Search for the cell housing the specified text and yield its [x, y] center coordinate. 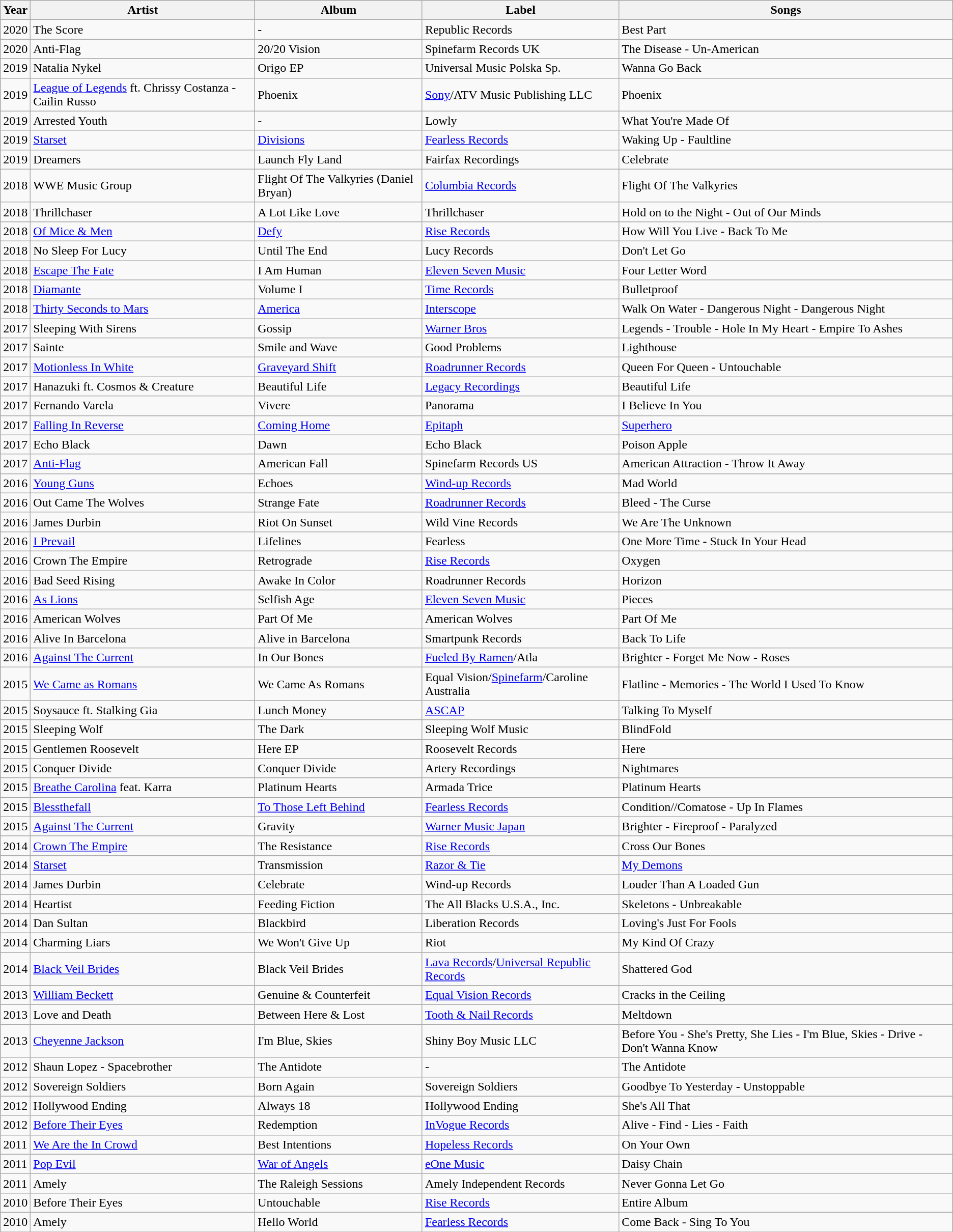
Fearless [520, 541]
Skeletons - Unbreakable [786, 904]
Fueled By Ramen/Atla [520, 658]
Warner Bros [520, 328]
Pieces [786, 600]
Artist [143, 10]
Dreamers [143, 159]
Redemption [339, 1125]
America [339, 309]
Hanazuki ft. Cosmos & Creature [143, 386]
Echoes [339, 483]
Shattered God [786, 969]
Between Here & Lost [339, 1015]
Gossip [339, 328]
Smartpunk Records [520, 638]
WWE Music Group [143, 185]
Panorama [520, 406]
The Resistance [339, 846]
Pop Evil [143, 1164]
Coming Home [339, 425]
20/20 Vision [339, 49]
Cheyenne Jackson [143, 1041]
Armada Trice [520, 788]
We Are The Unknown [786, 522]
Legends - Trouble - Hole In My Heart - Empire To Ashes [786, 328]
Interscope [520, 309]
Gravity [339, 826]
Flight Of The Valkyries [786, 185]
Loving's Just For Fools [786, 923]
Of Mice & Men [143, 231]
As Lions [143, 600]
Before You - She's Pretty, She Lies - I'm Blue, Skies - Drive - Don't Wanna Know [786, 1041]
Graveyard Shift [339, 367]
Born Again [339, 1086]
Songs [786, 10]
Sleeping Wolf [143, 730]
Spinefarm Records US [520, 464]
Superhero [786, 425]
Always 18 [339, 1106]
We Won't Give Up [339, 943]
A Lot Like Love [339, 212]
Hopeless Records [520, 1144]
ASCAP [520, 710]
Spinefarm Records UK [520, 49]
Arrested Youth [143, 121]
Out Came The Wolves [143, 502]
Shiny Boy Music LLC [520, 1041]
Time Records [520, 290]
I Prevail [143, 541]
Waking Up - Faultline [786, 140]
The Disease - Un-American [786, 49]
Epitaph [520, 425]
Lowly [520, 121]
Don't Let Go [786, 250]
Riot On Sunset [339, 522]
Best Intentions [339, 1144]
The Raleigh Sessions [339, 1183]
Fernando Varela [143, 406]
On Your Own [786, 1144]
Thirty Seconds to Mars [143, 309]
Amely Independent Records [520, 1183]
How Will You Live - Back To Me [786, 231]
Talking To Myself [786, 710]
Alive - Find - Lies - Faith [786, 1125]
American Fall [339, 464]
Untouchable [339, 1202]
Blessthefall [143, 807]
Here EP [339, 749]
Natalia Nykel [143, 68]
Alive In Barcelona [143, 638]
Defy [339, 231]
Republic Records [520, 30]
Hold on to the Night - Out of Our Minds [786, 212]
Roosevelt Records [520, 749]
Sony/ATV Music Publishing LLC [520, 95]
Label [520, 10]
Walk On Water - Dangerous Night - Dangerous Night [786, 309]
Best Part [786, 30]
We Came as Romans [143, 684]
Mad World [786, 483]
Year [15, 10]
Equal Vision Records [520, 995]
We Came As Romans [339, 684]
Until The End [339, 250]
Riot [520, 943]
William Beckett [143, 995]
She's All That [786, 1106]
Come Back - Sing To You [786, 1222]
Love and Death [143, 1015]
Entire Album [786, 1202]
Good Problems [520, 348]
Liberation Records [520, 923]
Album [339, 10]
Origo EP [339, 68]
Heartist [143, 904]
Nightmares [786, 768]
Retrograde [339, 561]
American Attraction - Throw It Away [786, 464]
The Dark [339, 730]
What You're Made Of [786, 121]
InVogue Records [520, 1125]
Bleed - The Curse [786, 502]
The Score [143, 30]
Breathe Carolina feat. Karra [143, 788]
My Demons [786, 865]
Horizon [786, 580]
The All Blacks U.S.A., Inc. [520, 904]
League of Legends ft. Chrissy Costanza - Cailin Russo [143, 95]
I Believe In You [786, 406]
Transmission [339, 865]
Gentlemen Roosevelt [143, 749]
Strange Fate [339, 502]
Volume I [339, 290]
Here [786, 749]
Lighthouse [786, 348]
Alive in Barcelona [339, 638]
Universal Music Polska Sp. [520, 68]
Bad Seed Rising [143, 580]
No Sleep For Lucy [143, 250]
Warner Music Japan [520, 826]
Poison Apple [786, 444]
Shaun Lopez - Spacebrother [143, 1067]
Meltdown [786, 1015]
eOne Music [520, 1164]
Queen For Queen - Untouchable [786, 367]
Charming Liars [143, 943]
Equal Vision/Spinefarm/Caroline Australia [520, 684]
Razor & Tie [520, 865]
Feeding Fiction [339, 904]
Awake In Color [339, 580]
Back To Life [786, 638]
Sleeping Wolf Music [520, 730]
Blackbird [339, 923]
Wanna Go Back [786, 68]
Brighter - Forget Me Now - Roses [786, 658]
Brighter - Fireproof - Paralyzed [786, 826]
Wild Vine Records [520, 522]
Cracks in the Ceiling [786, 995]
Vivere [339, 406]
Smile and Wave [339, 348]
Divisions [339, 140]
Escape The Fate [143, 270]
Fairfax Recordings [520, 159]
Condition//Comatose - Up In Flames [786, 807]
I'm Blue, Skies [339, 1041]
Lifelines [339, 541]
Genuine & Counterfeit [339, 995]
My Kind Of Crazy [786, 943]
Bulletproof [786, 290]
Young Guns [143, 483]
Dawn [339, 444]
One More Time - Stuck In Your Head [786, 541]
Flatline - Memories - The World I Used To Know [786, 684]
Dan Sultan [143, 923]
I Am Human [339, 270]
Oxygen [786, 561]
Lunch Money [339, 710]
Legacy Recordings [520, 386]
Louder Than A Loaded Gun [786, 884]
Soysauce ft. Stalking Gia [143, 710]
Artery Recordings [520, 768]
Four Letter Word [786, 270]
Tooth & Nail Records [520, 1015]
In Our Bones [339, 658]
To Those Left Behind [339, 807]
Motionless In White [143, 367]
Columbia Records [520, 185]
Selfish Age [339, 600]
Lucy Records [520, 250]
War of Angels [339, 1164]
Lava Records/Universal Republic Records [520, 969]
Diamante [143, 290]
Cross Our Bones [786, 846]
We Are the In Crowd [143, 1144]
Daisy Chain [786, 1164]
Hello World [339, 1222]
Sainte [143, 348]
Never Gonna Let Go [786, 1183]
BlindFold [786, 730]
Sleeping With Sirens [143, 328]
Goodbye To Yesterday - Unstoppable [786, 1086]
Flight Of The Valkyries (Daniel Bryan) [339, 185]
Launch Fly Land [339, 159]
Falling In Reverse [143, 425]
